Detect which cell encompasses the target text, then output its (X, Y) center coordinate. 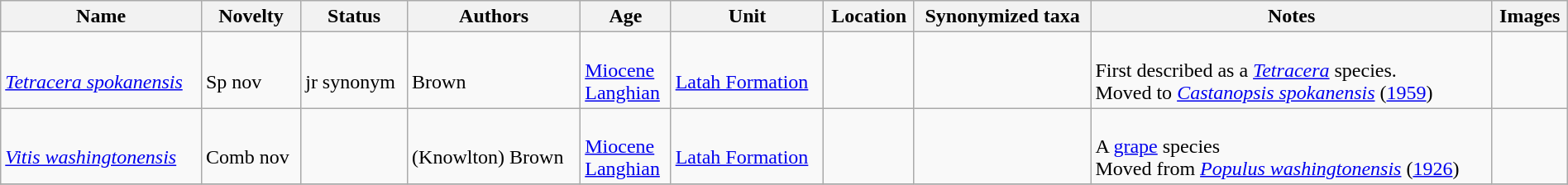
Brown (495, 70)
First described as a Tetracera species.Moved to Castanopsis spokanensis (1959) (1292, 70)
Authors (495, 17)
(Knowlton) Brown (495, 146)
Sp nov (251, 70)
Unit (748, 17)
Vitis washingtonensis (101, 146)
Notes (1292, 17)
Location (868, 17)
Synonymized taxa (1002, 17)
Images (1530, 17)
Comb nov (251, 146)
Status (354, 17)
Novelty (251, 17)
Name (101, 17)
A grape speciesMoved from Populus washingtonensis (1926) (1292, 146)
Tetracera spokanensis (101, 70)
jr synonym (354, 70)
Age (625, 17)
